From the cell containing the given text, extract its center point as (X, Y) coordinate. 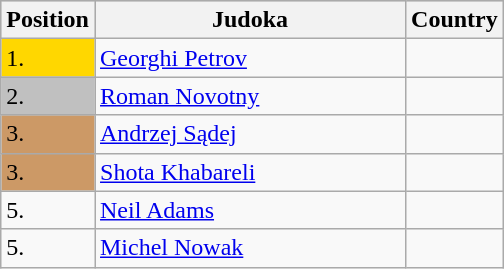
1. (48, 58)
Roman Novotny (250, 96)
Judoka (250, 20)
Georghi Petrov (250, 58)
Neil Adams (250, 210)
Michel Nowak (250, 248)
2. (48, 96)
Position (48, 20)
Country (455, 20)
Shota Khabareli (250, 172)
Andrzej Sądej (250, 134)
